Capture the cell that displays the provided text and extract its (X, Y) central coordinate. 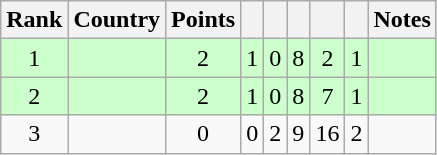
16 (328, 134)
Country (117, 20)
Notes (402, 20)
3 (34, 134)
Points (204, 20)
Rank (34, 20)
9 (298, 134)
7 (328, 96)
